Provide the [x, y] coordinate of the cell's center where the given text is located.  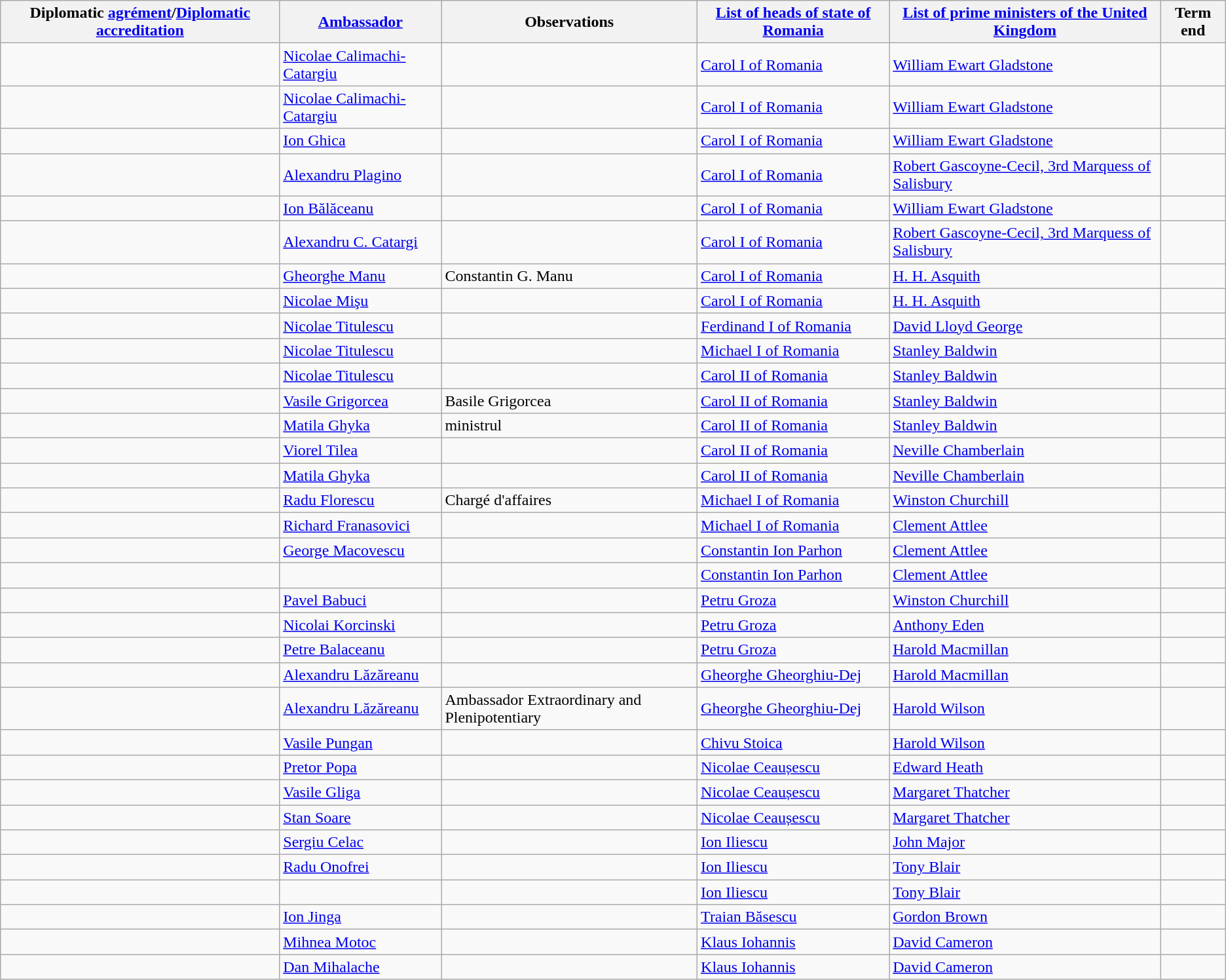
Edward Heath [1025, 767]
Diplomatic agrément/Diplomatic accreditation [140, 22]
Nicolai Korcinski [360, 625]
Nicolae Mişu [360, 301]
Observations [570, 22]
David Lloyd George [1025, 326]
George Macovescu [360, 550]
Gheorghe Manu [360, 276]
Vasile Pungan [360, 742]
Pavel Babuci [360, 600]
Alexandru C. Catargi [360, 242]
Traian Băsescu [794, 917]
Chargé d'affaires [570, 500]
Sergiu Celac [360, 842]
Basile Grigorcea [570, 400]
Anthony Eden [1025, 625]
Ambassador Extraordinary and Plenipotentiary [570, 709]
Mihnea Motoc [360, 942]
Richard Franasovici [360, 525]
Alexandru Plagino [360, 174]
Constantin G. Manu [570, 276]
Ion Jinga [360, 917]
Stan Soare [360, 817]
Ferdinand I of Romania [794, 326]
Chivu Stoica [794, 742]
Dan Mihalache [360, 967]
Vasile Gliga [360, 792]
John Major [1025, 842]
Viorel Tilea [360, 451]
List of heads of state of Romania [794, 22]
Radu Florescu [360, 500]
Ion Bălăceanu [360, 208]
Gordon Brown [1025, 917]
Term end [1193, 22]
Vasile Grigorcea [360, 400]
ministrul [570, 426]
Petre Balaceanu [360, 650]
Ion Ghica [360, 141]
Pretor Popa [360, 767]
Radu Onofrei [360, 867]
List of prime ministers of the United Kingdom [1025, 22]
Ambassador [360, 22]
